Find where the given text appears and provide that cell's center as [x, y] coordinate. 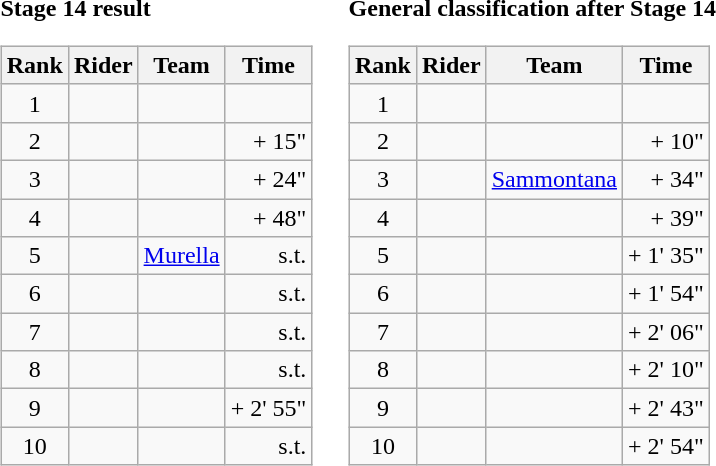
+ 24" [268, 179]
+ 2' 06" [666, 332]
+ 15" [268, 141]
+ 34" [666, 179]
+ 2' 54" [666, 446]
+ 1' 35" [666, 256]
+ 10" [666, 141]
+ 2' 43" [666, 408]
+ 1' 54" [666, 294]
+ 2' 10" [666, 370]
Murella [182, 256]
+ 2' 55" [268, 408]
Sammontana [554, 179]
+ 48" [268, 217]
+ 39" [666, 217]
